Extract the [x, y] coordinate from the center of the cell holding the provided text.  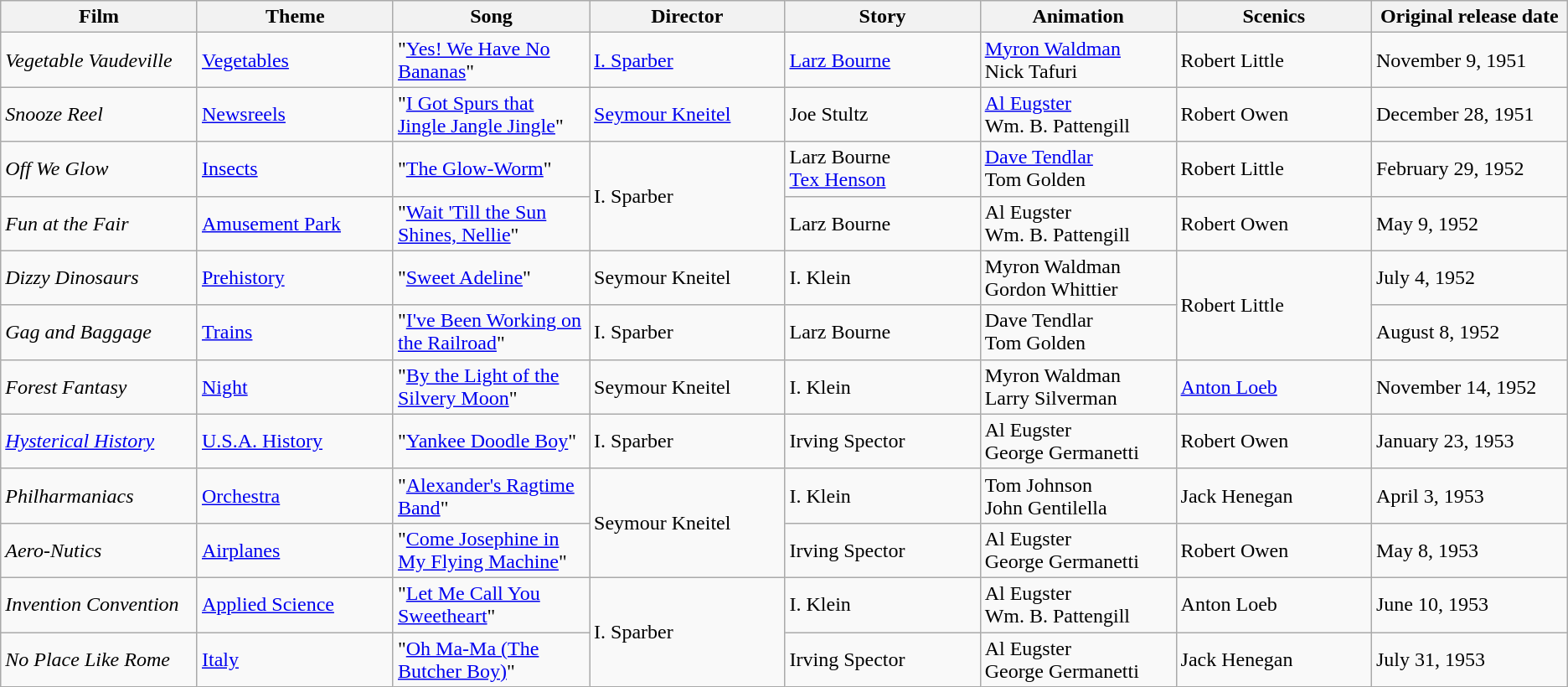
November 9, 1951 [1469, 60]
"I Got Spurs that Jingle Jangle Jingle" [491, 114]
May 8, 1953 [1469, 550]
Snooze Reel [99, 114]
Newsreels [295, 114]
Film [99, 17]
"Oh Ma-Ma (The Butcher Boy)" [491, 659]
Prehistory [295, 278]
Forest Fantasy [99, 387]
Off We Glow [99, 169]
Dizzy Dinosaurs [99, 278]
Amusement Park [295, 223]
No Place Like Rome [99, 659]
Orchestra [295, 496]
"Alexander's Ragtime Band" [491, 496]
"Wait 'Till the Sun Shines, Nellie" [491, 223]
May 9, 1952 [1469, 223]
Trains [295, 332]
Gag and Baggage [99, 332]
Philharmaniacs [99, 496]
Vegetable Vaudeville [99, 60]
Hysterical History [99, 441]
"Yes! We Have No Bananas" [491, 60]
U.S.A. History [295, 441]
April 3, 1953 [1469, 496]
Airplanes [295, 550]
June 10, 1953 [1469, 605]
Director [687, 17]
December 28, 1951 [1469, 114]
Applied Science [295, 605]
"I've Been Working on the Railroad" [491, 332]
July 31, 1953 [1469, 659]
Myron WaldmanGordon Whittier [1078, 278]
"Let Me Call You Sweetheart" [491, 605]
November 14, 1952 [1469, 387]
Larz BourneTex Henson [883, 169]
February 29, 1952 [1469, 169]
Animation [1078, 17]
Song [491, 17]
July 4, 1952 [1469, 278]
"Yankee Doodle Boy" [491, 441]
Aero-Nutics [99, 550]
Invention Convention [99, 605]
Night [295, 387]
"Come Josephine in My Flying Machine" [491, 550]
Theme [295, 17]
"The Glow-Worm" [491, 169]
"Sweet Adeline" [491, 278]
Fun at the Fair [99, 223]
Tom JohnsonJohn Gentilella [1078, 496]
Myron WaldmanLarry Silverman [1078, 387]
Insects [295, 169]
January 23, 1953 [1469, 441]
Italy [295, 659]
Myron WaldmanNick Tafuri [1078, 60]
Joe Stultz [883, 114]
Story [883, 17]
Original release date [1469, 17]
Scenics [1273, 17]
"By the Light of the Silvery Moon" [491, 387]
August 8, 1952 [1469, 332]
Vegetables [295, 60]
